Determine the (x, y) coordinate at the center of the cell enclosing the given text.  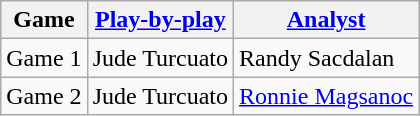
Analyst (326, 20)
Randy Sacdalan (326, 58)
Ronnie Magsanoc (326, 96)
Play-by-play (160, 20)
Game (44, 20)
Game 2 (44, 96)
Game 1 (44, 58)
